Find where the given text appears and provide that cell's center as [X, Y] coordinate. 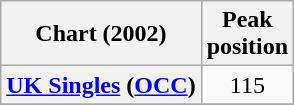
Chart (2002) [101, 34]
Peakposition [247, 34]
UK Singles (OCC) [101, 85]
115 [247, 85]
